Find where the given text appears and provide that cell's center as (X, Y) coordinate. 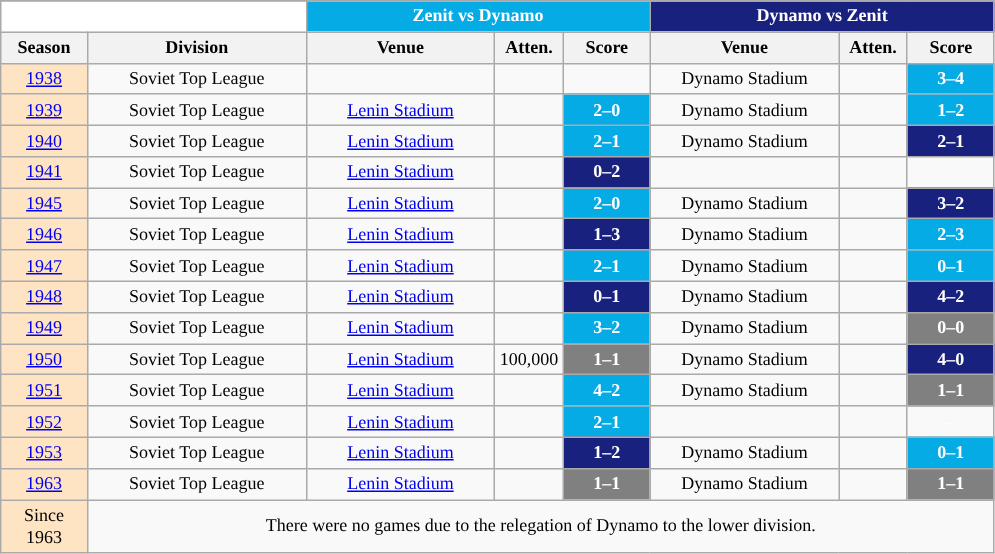
1951 (44, 390)
1953 (44, 452)
4–0 (950, 360)
Division (196, 48)
1938 (44, 78)
There were no games due to the relegation of Dynamo to the lower division. (540, 527)
100,000 (530, 360)
2–3 (950, 234)
0–0 (950, 328)
0–2 (606, 172)
1945 (44, 204)
1949 (44, 328)
1941 (44, 172)
Since 1963 (44, 527)
1940 (44, 140)
1948 (44, 296)
3–4 (950, 78)
Dynamo vs Zenit (822, 16)
1939 (44, 110)
1952 (44, 422)
1946 (44, 234)
1950 (44, 360)
Season (44, 48)
– (950, 422)
1–3 (606, 234)
Zenit vs Dynamo (478, 16)
1963 (44, 484)
1947 (44, 266)
